Capture the cell that displays the provided text and extract its (X, Y) central coordinate. 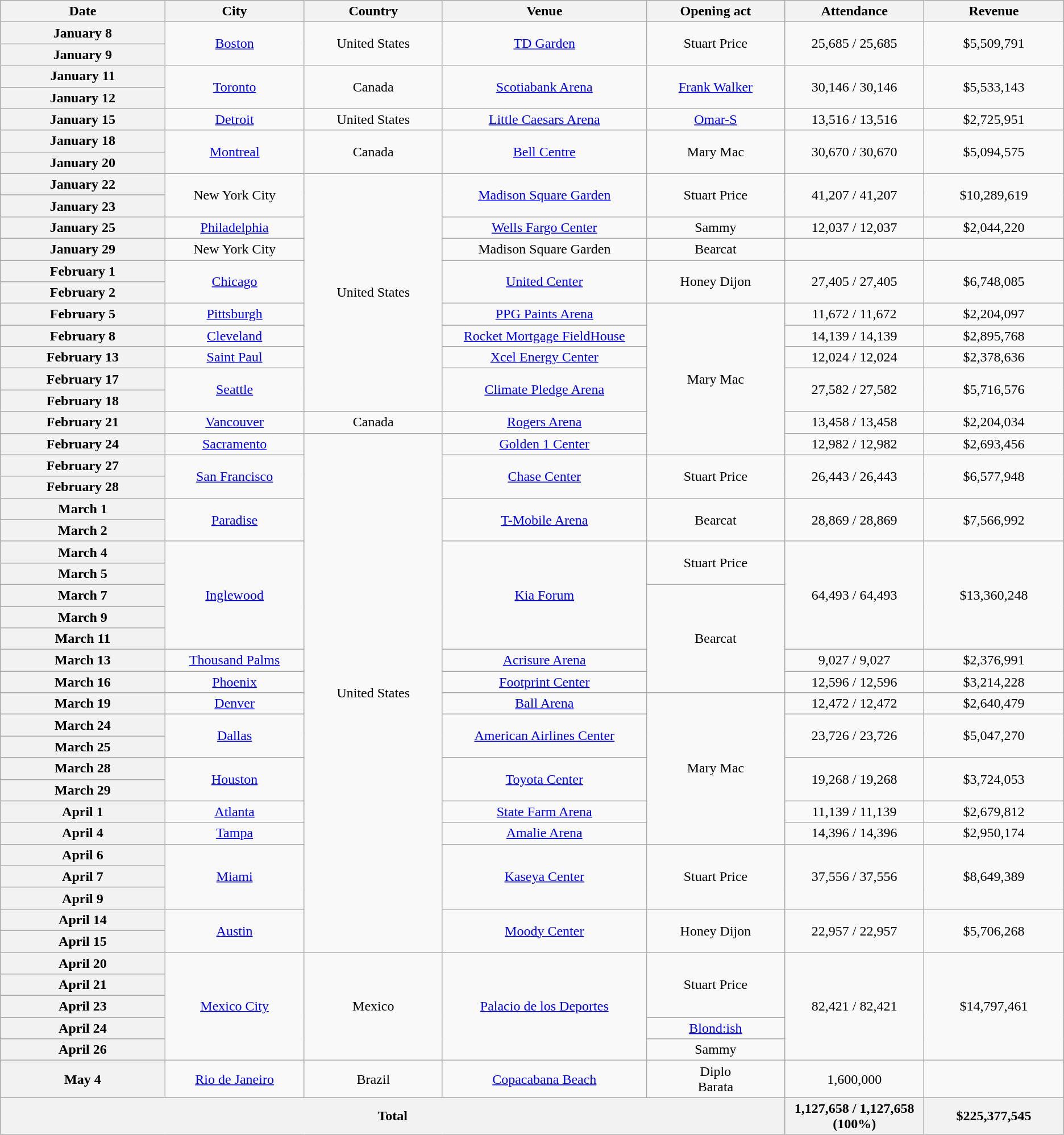
$13,360,248 (994, 595)
February 5 (83, 314)
$5,094,575 (994, 152)
March 11 (83, 639)
Kaseya Center (545, 876)
27,405 / 27,405 (855, 282)
13,458 / 13,458 (855, 422)
Philadelphia (234, 227)
April 24 (83, 1028)
19,268 / 19,268 (855, 779)
April 14 (83, 920)
Country (373, 11)
$6,577,948 (994, 476)
Ball Arena (545, 704)
$5,706,268 (994, 930)
23,726 / 23,726 (855, 736)
Chicago (234, 282)
Chase Center (545, 476)
February 8 (83, 336)
1,600,000 (855, 1079)
Paradise (234, 519)
January 12 (83, 98)
Amalie Arena (545, 833)
Miami (234, 876)
9,027 / 9,027 (855, 660)
Toronto (234, 87)
March 19 (83, 704)
February 17 (83, 379)
January 23 (83, 206)
$14,797,461 (994, 1007)
American Airlines Center (545, 736)
April 23 (83, 1007)
$10,289,619 (994, 195)
February 2 (83, 293)
Houston (234, 779)
12,596 / 12,596 (855, 682)
Atlanta (234, 812)
Little Caesars Arena (545, 119)
January 25 (83, 227)
Cleveland (234, 336)
January 11 (83, 76)
February 1 (83, 271)
Frank Walker (716, 87)
$2,204,097 (994, 314)
Date (83, 11)
Palacio de los Deportes (545, 1007)
DiploBarata (716, 1079)
Tampa (234, 833)
11,672 / 11,672 (855, 314)
27,582 / 27,582 (855, 390)
March 24 (83, 725)
Acrisure Arena (545, 660)
$2,376,991 (994, 660)
March 9 (83, 617)
February 27 (83, 465)
March 16 (83, 682)
Copacabana Beach (545, 1079)
Montreal (234, 152)
Wells Fargo Center (545, 227)
25,685 / 25,685 (855, 44)
$6,748,085 (994, 282)
Inglewood (234, 595)
March 2 (83, 530)
28,869 / 28,869 (855, 519)
$7,566,992 (994, 519)
Mexico City (234, 1007)
$2,640,479 (994, 704)
January 20 (83, 163)
Brazil (373, 1079)
12,024 / 12,024 (855, 357)
Revenue (994, 11)
Omar-S (716, 119)
TD Garden (545, 44)
March 4 (83, 552)
February 28 (83, 487)
$3,724,053 (994, 779)
37,556 / 37,556 (855, 876)
T-Mobile Arena (545, 519)
City (234, 11)
April 20 (83, 963)
Bell Centre (545, 152)
April 9 (83, 898)
64,493 / 64,493 (855, 595)
$3,214,228 (994, 682)
Blond:ish (716, 1028)
PPG Paints Arena (545, 314)
February 18 (83, 401)
Seattle (234, 390)
$2,044,220 (994, 227)
Phoenix (234, 682)
Pittsburgh (234, 314)
$2,679,812 (994, 812)
82,421 / 82,421 (855, 1007)
Moody Center (545, 930)
April 21 (83, 985)
Vancouver (234, 422)
$5,509,791 (994, 44)
January 9 (83, 55)
January 22 (83, 184)
12,472 / 12,472 (855, 704)
Thousand Palms (234, 660)
February 24 (83, 444)
Austin (234, 930)
January 15 (83, 119)
13,516 / 13,516 (855, 119)
Climate Pledge Arena (545, 390)
January 8 (83, 33)
$5,533,143 (994, 87)
Scotiabank Arena (545, 87)
Rocket Mortgage FieldHouse (545, 336)
Xcel Energy Center (545, 357)
$2,378,636 (994, 357)
March 13 (83, 660)
$2,895,768 (994, 336)
14,139 / 14,139 (855, 336)
Rogers Arena (545, 422)
30,670 / 30,670 (855, 152)
Detroit (234, 119)
March 1 (83, 509)
Toyota Center (545, 779)
Venue (545, 11)
State Farm Arena (545, 812)
March 5 (83, 573)
12,037 / 12,037 (855, 227)
January 29 (83, 249)
Mexico (373, 1007)
14,396 / 14,396 (855, 833)
April 4 (83, 833)
March 29 (83, 790)
$225,377,545 (994, 1116)
March 25 (83, 747)
26,443 / 26,443 (855, 476)
San Francisco (234, 476)
Saint Paul (234, 357)
Footprint Center (545, 682)
$5,047,270 (994, 736)
Rio de Janeiro (234, 1079)
Denver (234, 704)
February 13 (83, 357)
United Center (545, 282)
May 4 (83, 1079)
Sacramento (234, 444)
April 15 (83, 941)
$2,204,034 (994, 422)
March 7 (83, 595)
1,127,658 / 1,127,658 (100%) (855, 1116)
Kia Forum (545, 595)
Attendance (855, 11)
January 18 (83, 141)
$5,716,576 (994, 390)
$8,649,389 (994, 876)
April 1 (83, 812)
April 6 (83, 855)
30,146 / 30,146 (855, 87)
$2,950,174 (994, 833)
April 7 (83, 876)
Dallas (234, 736)
April 26 (83, 1050)
22,957 / 22,957 (855, 930)
February 21 (83, 422)
Boston (234, 44)
41,207 / 41,207 (855, 195)
Golden 1 Center (545, 444)
Opening act (716, 11)
$2,693,456 (994, 444)
12,982 / 12,982 (855, 444)
$2,725,951 (994, 119)
11,139 / 11,139 (855, 812)
Total (393, 1116)
March 28 (83, 768)
